Extract the (X, Y) coordinate from the center of the cell holding the provided text.  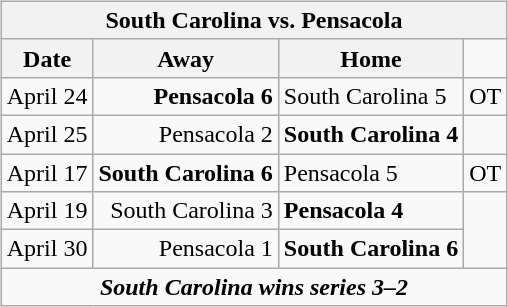
Pensacola 2 (186, 134)
April 30 (47, 249)
South Carolina 4 (370, 134)
South Carolina vs. Pensacola (254, 20)
Pensacola 1 (186, 249)
Pensacola 5 (370, 173)
Away (186, 58)
April 17 (47, 173)
Pensacola 6 (186, 96)
April 25 (47, 134)
South Carolina 3 (186, 211)
April 19 (47, 211)
April 24 (47, 96)
South Carolina wins series 3–2 (254, 287)
Pensacola 4 (370, 211)
Home (370, 58)
South Carolina 5 (370, 96)
Date (47, 58)
